Find where the given text appears and provide that cell's center as (X, Y) coordinate. 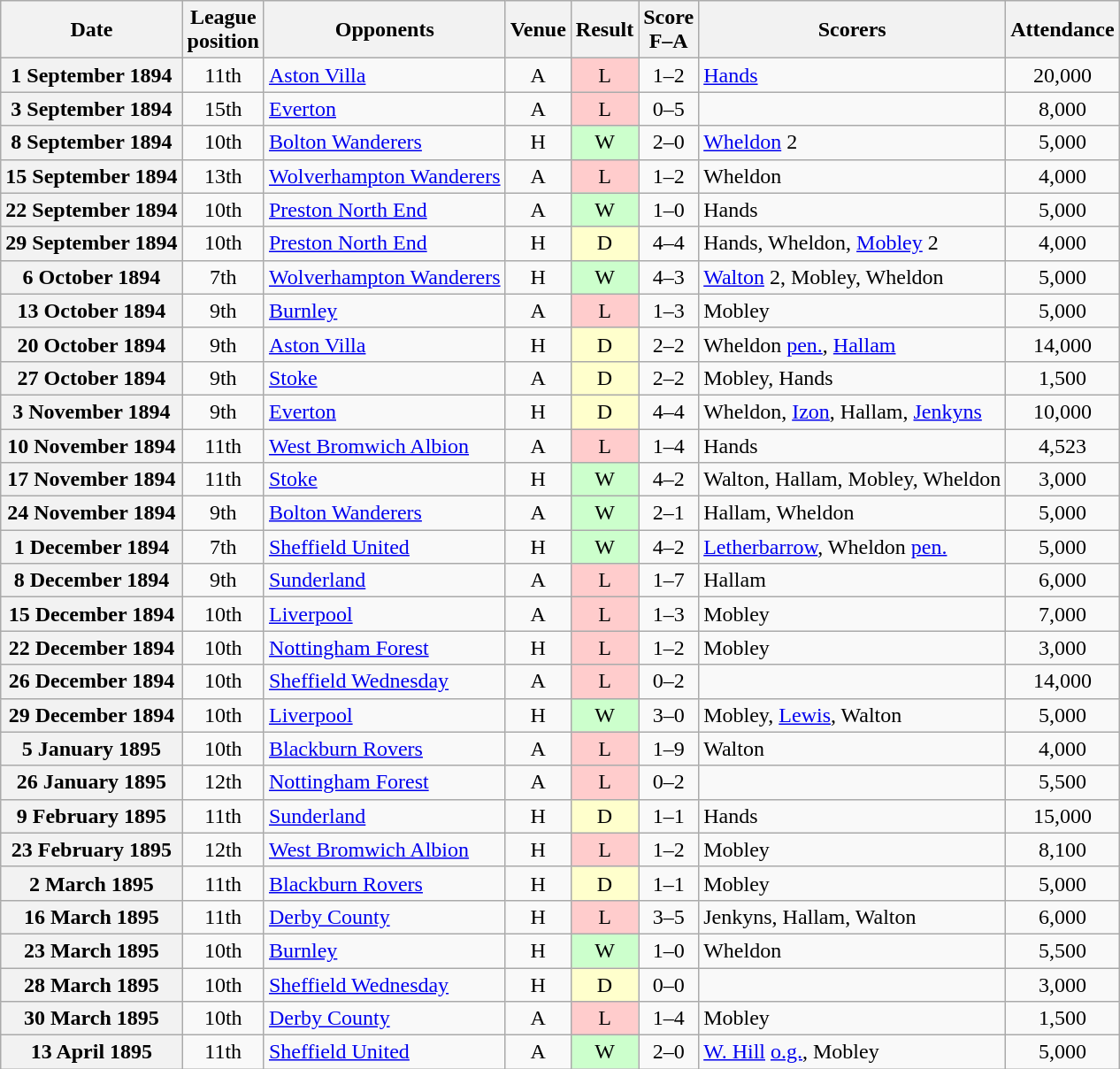
2 March 1895 (92, 883)
Jenkyns, Hallam, Walton (853, 917)
Opponents (384, 30)
8 December 1894 (92, 581)
29 September 1894 (92, 243)
9 February 1895 (92, 816)
Scorers (853, 30)
Mobley, Lewis, Walton (853, 715)
Walton (853, 749)
1–9 (669, 749)
Wheldon pen., Hallam (853, 344)
W. Hill o.g., Mobley (853, 1052)
1 December 1894 (92, 547)
15 September 1894 (92, 176)
8,100 (1062, 850)
Leagueposition (223, 30)
Attendance (1062, 30)
30 March 1895 (92, 1019)
26 December 1894 (92, 681)
2–1 (669, 513)
27 October 1894 (92, 378)
24 November 1894 (92, 513)
Result (604, 30)
3–0 (669, 715)
5 January 1895 (92, 749)
23 February 1895 (92, 850)
17 November 1894 (92, 480)
ScoreF–A (669, 30)
Date (92, 30)
3 November 1894 (92, 411)
Hands, Wheldon, Mobley 2 (853, 243)
13th (223, 176)
10 November 1894 (92, 445)
Letherbarrow, Wheldon pen. (853, 547)
6 October 1894 (92, 277)
Wheldon, Izon, Hallam, Jenkyns (853, 411)
4–3 (669, 277)
0–5 (669, 109)
16 March 1895 (92, 917)
8,000 (1062, 109)
4,523 (1062, 445)
7,000 (1062, 614)
1–7 (669, 581)
15 December 1894 (92, 614)
13 April 1895 (92, 1052)
Mobley, Hands (853, 378)
23 March 1895 (92, 950)
Wheldon 2 (853, 142)
Hallam (853, 581)
10,000 (1062, 411)
28 March 1895 (92, 985)
Walton, Hallam, Mobley, Wheldon (853, 480)
Hallam, Wheldon (853, 513)
Venue (538, 30)
26 January 1895 (92, 782)
29 December 1894 (92, 715)
22 September 1894 (92, 210)
Walton 2, Mobley, Wheldon (853, 277)
3 September 1894 (92, 109)
22 December 1894 (92, 648)
13 October 1894 (92, 311)
20,000 (1062, 75)
15th (223, 109)
20 October 1894 (92, 344)
15,000 (1062, 816)
1 September 1894 (92, 75)
8 September 1894 (92, 142)
3–5 (669, 917)
0–0 (669, 985)
